Pinpoint the cell where the given text exists, returning its [x, y] midpoint coordinate. 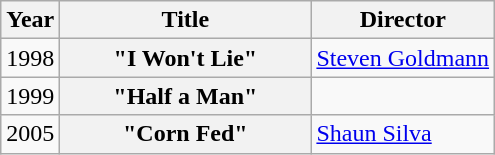
"Corn Fed" [186, 134]
Year [30, 20]
Director [403, 20]
"I Won't Lie" [186, 58]
1999 [30, 96]
1998 [30, 58]
Steven Goldmann [403, 58]
Title [186, 20]
Shaun Silva [403, 134]
2005 [30, 134]
"Half a Man" [186, 96]
